Provide the (x, y) coordinate of the cell's center where the given text is located.  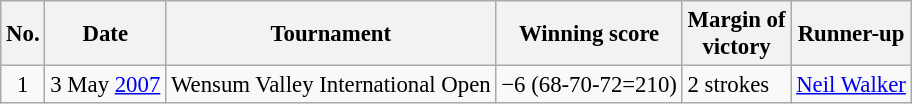
Winning score (589, 34)
Date (106, 34)
3 May 2007 (106, 85)
Runner-up (851, 34)
Margin ofvictory (736, 34)
No. (23, 34)
Tournament (331, 34)
1 (23, 85)
2 strokes (736, 85)
−6 (68-70-72=210) (589, 85)
Wensum Valley International Open (331, 85)
Neil Walker (851, 85)
